Return (x, y) of the center of cell containing provided text 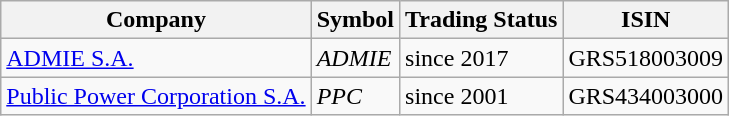
ISIN (646, 20)
Trading Status (482, 20)
ADMIE (355, 58)
Public Power Corporation S.A. (156, 96)
GRS434003000 (646, 96)
since 2017 (482, 58)
ADMIE S.A. (156, 58)
Company (156, 20)
Symbol (355, 20)
GRS518003009 (646, 58)
since 2001 (482, 96)
PPC (355, 96)
